Output the (X, Y) coordinate of the center of the cell containing the given text.  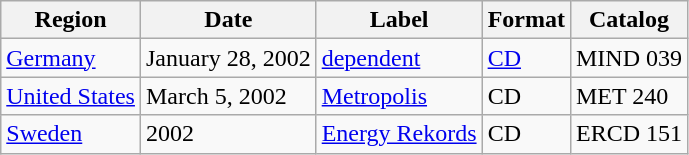
Label (399, 20)
dependent (399, 58)
Sweden (71, 134)
Catalog (628, 20)
March 5, 2002 (228, 96)
Germany (71, 58)
January 28, 2002 (228, 58)
Energy Rekords (399, 134)
ERCD 151 (628, 134)
United States (71, 96)
Date (228, 20)
Region (71, 20)
Metropolis (399, 96)
Format (526, 20)
2002 (228, 134)
MET 240 (628, 96)
MIND 039 (628, 58)
